Identify which cell holds the provided text, then report its (x, y) central coordinate. 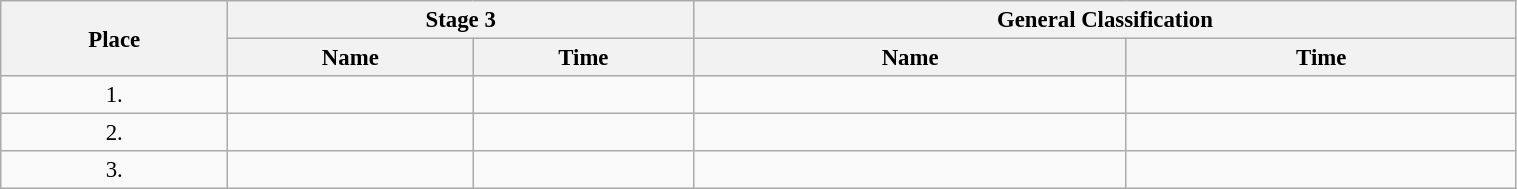
3. (114, 170)
1. (114, 95)
Place (114, 38)
2. (114, 133)
Stage 3 (461, 20)
General Classification (1105, 20)
